From the cell containing the given text, extract its center point as (x, y) coordinate. 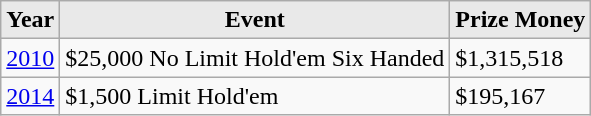
$25,000 No Limit Hold'em Six Handed (255, 58)
Prize Money (520, 20)
Year (30, 20)
$1,315,518 (520, 58)
$195,167 (520, 96)
2010 (30, 58)
$1,500 Limit Hold'em (255, 96)
2014 (30, 96)
Event (255, 20)
